For the text-containing cell, return its midpoint in (x, y) coordinate format. 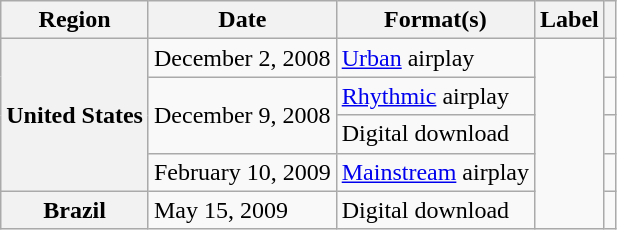
December 9, 2008 (242, 115)
December 2, 2008 (242, 58)
Mainstream airplay (435, 172)
February 10, 2009 (242, 172)
Rhythmic airplay (435, 96)
United States (75, 115)
Brazil (75, 210)
May 15, 2009 (242, 210)
Format(s) (435, 20)
Region (75, 20)
Date (242, 20)
Label (570, 20)
Urban airplay (435, 58)
